Pinpoint the cell where the given text exists, returning its [X, Y] midpoint coordinate. 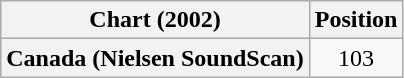
Chart (2002) [155, 20]
103 [356, 58]
Canada (Nielsen SoundScan) [155, 58]
Position [356, 20]
